Extract the (x, y) coordinate from the center of the cell holding the provided text.  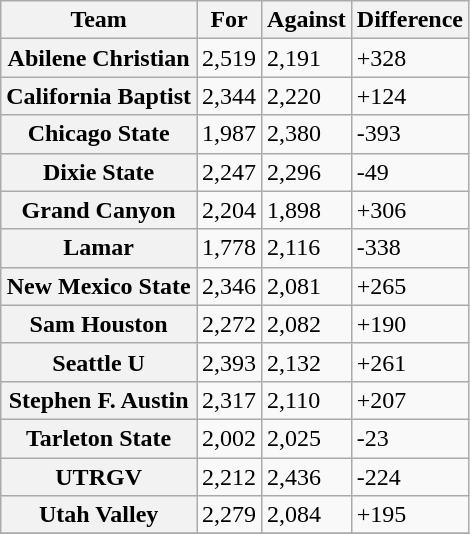
Grand Canyon (99, 210)
2,212 (228, 477)
-338 (410, 248)
+207 (410, 400)
2,204 (228, 210)
California Baptist (99, 96)
2,380 (307, 134)
-49 (410, 172)
2,132 (307, 362)
Sam Houston (99, 324)
2,272 (228, 324)
Stephen F. Austin (99, 400)
2,002 (228, 438)
2,082 (307, 324)
-393 (410, 134)
2,393 (228, 362)
Against (307, 20)
2,436 (307, 477)
2,519 (228, 58)
2,025 (307, 438)
Lamar (99, 248)
1,778 (228, 248)
1,898 (307, 210)
-224 (410, 477)
2,220 (307, 96)
+261 (410, 362)
For (228, 20)
Difference (410, 20)
+265 (410, 286)
2,317 (228, 400)
+195 (410, 515)
+306 (410, 210)
2,081 (307, 286)
2,116 (307, 248)
2,279 (228, 515)
1,987 (228, 134)
Chicago State (99, 134)
+124 (410, 96)
Seattle U (99, 362)
+328 (410, 58)
2,191 (307, 58)
+190 (410, 324)
Utah Valley (99, 515)
Dixie State (99, 172)
2,344 (228, 96)
New Mexico State (99, 286)
2,084 (307, 515)
Tarleton State (99, 438)
2,110 (307, 400)
-23 (410, 438)
Abilene Christian (99, 58)
UTRGV (99, 477)
2,346 (228, 286)
2,247 (228, 172)
2,296 (307, 172)
Team (99, 20)
